Return the [X, Y] coordinate for the center point of the cell that contains the specified text.  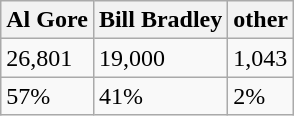
1,043 [261, 58]
57% [48, 96]
2% [261, 96]
19,000 [160, 58]
Al Gore [48, 20]
other [261, 20]
26,801 [48, 58]
41% [160, 96]
Bill Bradley [160, 20]
